Provide the [X, Y] coordinate of the cell's center where the given text is located.  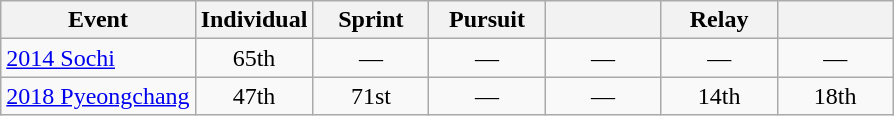
47th [254, 96]
2014 Sochi [98, 58]
Event [98, 20]
65th [254, 58]
Individual [254, 20]
Sprint [371, 20]
14th [719, 96]
18th [835, 96]
Pursuit [487, 20]
71st [371, 96]
2018 Pyeongchang [98, 96]
Relay [719, 20]
